Pinpoint the cell where the given text exists, returning its (x, y) midpoint coordinate. 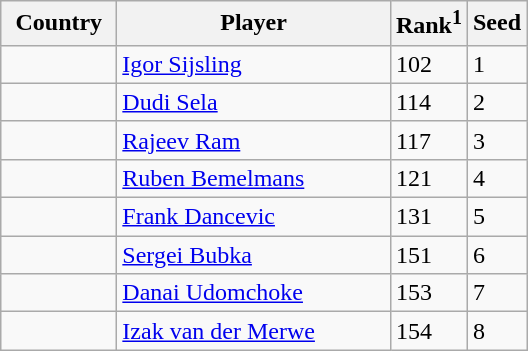
Player (254, 24)
Rank1 (428, 24)
Danai Udomchoke (254, 293)
Sergei Bubka (254, 255)
Rajeev Ram (254, 140)
Country (59, 24)
121 (428, 178)
4 (496, 178)
Ruben Bemelmans (254, 178)
Seed (496, 24)
6 (496, 255)
1 (496, 64)
117 (428, 140)
3 (496, 140)
Igor Sijsling (254, 64)
Izak van der Merwe (254, 331)
151 (428, 255)
Dudi Sela (254, 102)
154 (428, 331)
Frank Dancevic (254, 217)
102 (428, 64)
131 (428, 217)
7 (496, 293)
5 (496, 217)
114 (428, 102)
8 (496, 331)
153 (428, 293)
2 (496, 102)
